Detect which cell encompasses the target text, then output its [x, y] center coordinate. 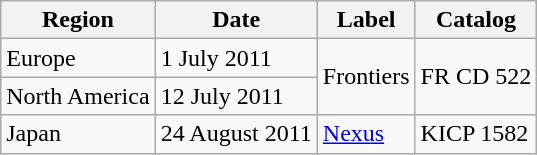
12 July 2011 [236, 96]
FR CD 522 [476, 77]
Label [366, 20]
Catalog [476, 20]
24 August 2011 [236, 134]
KICP 1582 [476, 134]
1 July 2011 [236, 58]
Europe [78, 58]
Frontiers [366, 77]
Nexus [366, 134]
Region [78, 20]
North America [78, 96]
Date [236, 20]
Japan [78, 134]
